For the text-containing cell, return its midpoint in [X, Y] coordinate format. 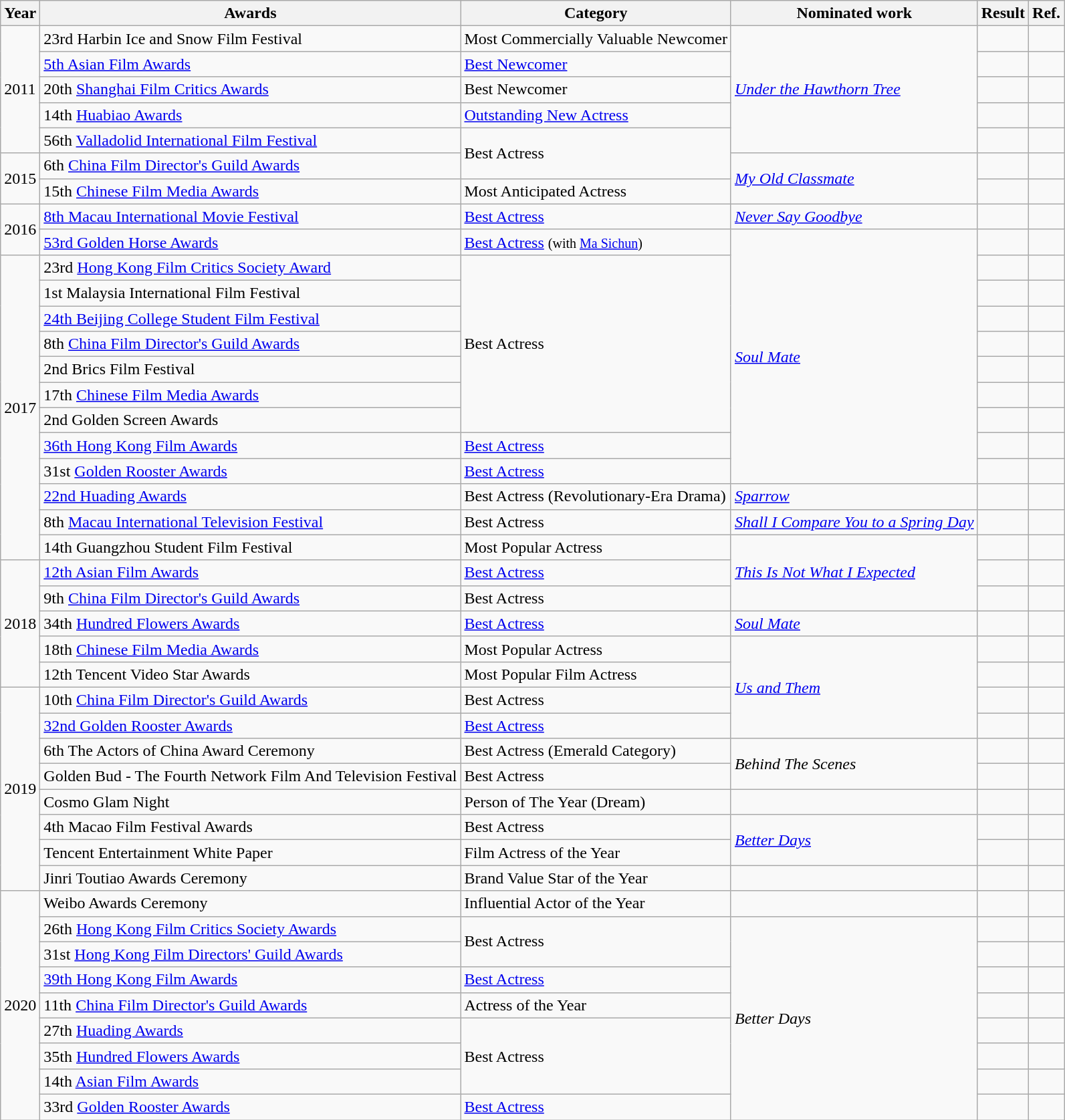
22nd Huading Awards [250, 497]
33rd Golden Rooster Awards [250, 1107]
Nominated work [854, 13]
34th Hundred Flowers Awards [250, 623]
Most Commercially Valuable Newcomer [596, 39]
10th China Film Director's Guild Awards [250, 700]
4th Macao Film Festival Awards [250, 827]
Film Actress of the Year [596, 853]
35th Hundred Flowers Awards [250, 1056]
6th The Actors of China Award Ceremony [250, 751]
Awards [250, 13]
20th Shanghai Film Critics Awards [250, 90]
Best Actress (with Ma Sichun) [596, 242]
36th Hong Kong Film Awards [250, 446]
24th Beijing College Student Film Festival [250, 319]
32nd Golden Rooster Awards [250, 725]
Weibo Awards Ceremony [250, 903]
18th Chinese Film Media Awards [250, 649]
Best Actress (Revolutionary-Era Drama) [596, 497]
23rd Harbin Ice and Snow Film Festival [250, 39]
53rd Golden Horse Awards [250, 242]
1st Malaysia International Film Festival [250, 293]
Influential Actor of the Year [596, 903]
31st Golden Rooster Awards [250, 471]
14th Asian Film Awards [250, 1081]
8th China Film Director's Guild Awards [250, 344]
Shall I Compare You to a Spring Day [854, 522]
Category [596, 13]
Under the Hawthorn Tree [854, 90]
Golden Bud - The Fourth Network Film And Television Festival [250, 777]
8th Macau International Movie Festival [250, 217]
Most Anticipated Actress [596, 191]
2015 [20, 178]
Us and Them [854, 687]
Behind The Scenes [854, 764]
Result [1003, 13]
2020 [20, 1005]
12th Asian Film Awards [250, 573]
Tencent Entertainment White Paper [250, 853]
Brand Value Star of the Year [596, 878]
2011 [20, 90]
Sparrow [854, 497]
6th China Film Director's Guild Awards [250, 166]
Ref. [1047, 13]
31st Hong Kong Film Directors' Guild Awards [250, 954]
15th Chinese Film Media Awards [250, 191]
2018 [20, 623]
12th Tencent Video Star Awards [250, 674]
Actress of the Year [596, 1005]
Year [20, 13]
9th China Film Director's Guild Awards [250, 598]
Outstanding New Actress [596, 115]
Best Actress (Emerald Category) [596, 751]
17th Chinese Film Media Awards [250, 395]
14th Huabiao Awards [250, 115]
This Is Not What I Expected [854, 573]
Most Popular Film Actress [596, 674]
39th Hong Kong Film Awards [250, 980]
Cosmo Glam Night [250, 802]
23rd Hong Kong Film Critics Society Award [250, 267]
2019 [20, 789]
26th Hong Kong Film Critics Society Awards [250, 929]
11th China Film Director's Guild Awards [250, 1005]
14th Guangzhou Student Film Festival [250, 547]
2017 [20, 408]
My Old Classmate [854, 178]
Never Say Goodbye [854, 217]
2nd Golden Screen Awards [250, 420]
2016 [20, 229]
2nd Brics Film Festival [250, 370]
8th Macau International Television Festival [250, 522]
Jinri Toutiao Awards Ceremony [250, 878]
27th Huading Awards [250, 1030]
5th Asian Film Awards [250, 64]
56th Valladolid International Film Festival [250, 140]
Person of The Year (Dream) [596, 802]
